Return [x, y] of the center of cell containing provided text 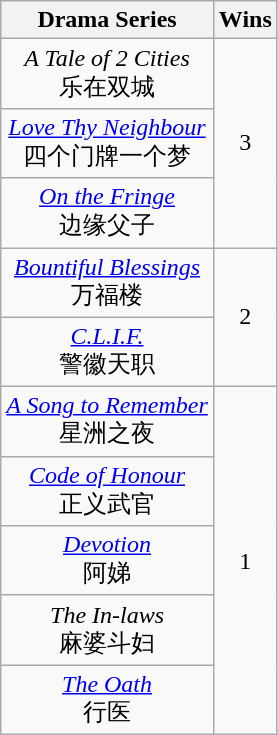
1 [245, 561]
Devotion阿娣 [108, 561]
Code of Honour正义武官 [108, 491]
A Song to Remember星洲之夜 [108, 422]
On the Fringe边缘父子 [108, 213]
C.L.I.F.警徽天职 [108, 352]
3 [245, 144]
The In-laws麻婆斗妇 [108, 630]
Love Thy Neighbour四个门牌一个梦 [108, 143]
Drama Series [108, 20]
2 [245, 318]
Bountiful Blessings万福楼 [108, 283]
Wins [245, 20]
A Tale of 2 Cities乐在双城 [108, 74]
The Oath行医 [108, 700]
